Provide the (X, Y) coordinate of the cell's center where the given text is located.  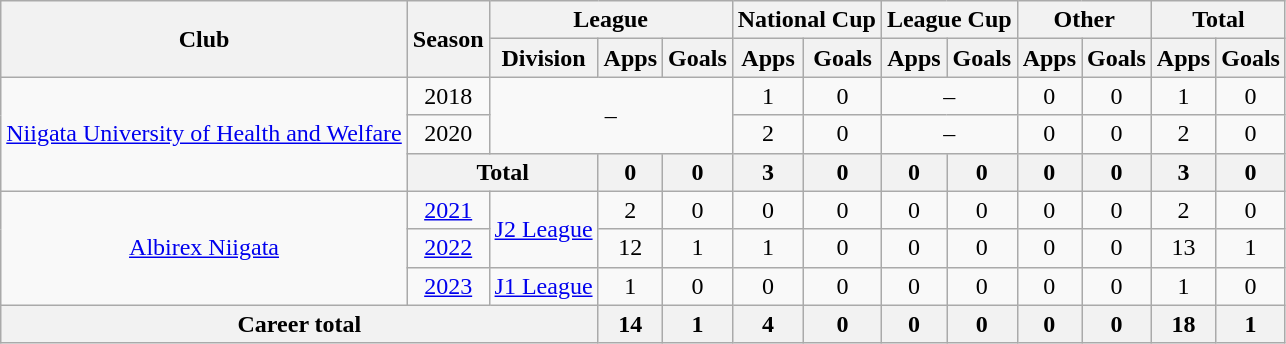
2023 (448, 286)
League Cup (949, 20)
2022 (448, 248)
12 (630, 248)
4 (768, 324)
League (610, 20)
2021 (448, 210)
13 (1183, 248)
18 (1183, 324)
Career total (300, 324)
Other (1084, 20)
J2 League (544, 229)
Division (544, 58)
2020 (448, 134)
National Cup (806, 20)
Club (204, 39)
Niigata University of Health and Welfare (204, 134)
J1 League (544, 286)
Season (448, 39)
Albirex Niigata (204, 248)
2018 (448, 96)
14 (630, 324)
